Extract the [x, y] coordinate from the center of the cell holding the provided text.  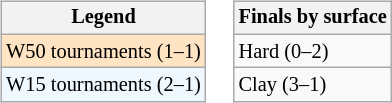
Hard (0–2) [313, 51]
W50 tournaments (1–1) [103, 51]
W15 tournaments (2–1) [103, 85]
Clay (3–1) [313, 85]
Finals by surface [313, 18]
Legend [103, 18]
